Detect which cell encompasses the target text, then output its [x, y] center coordinate. 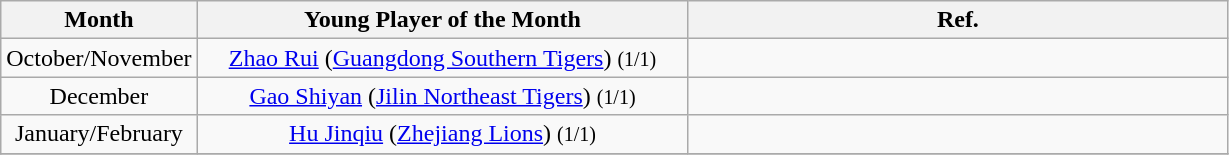
Gao Shiyan (Jilin Northeast Tigers) (1/1) [442, 96]
Month [99, 20]
Hu Jinqiu (Zhejiang Lions) (1/1) [442, 134]
Young Player of the Month [442, 20]
December [99, 96]
Ref. [958, 20]
October/November [99, 58]
Zhao Rui (Guangdong Southern Tigers) (1/1) [442, 58]
January/February [99, 134]
